Scan for the cell matching the given text and deliver its (x, y) coordinate at center. 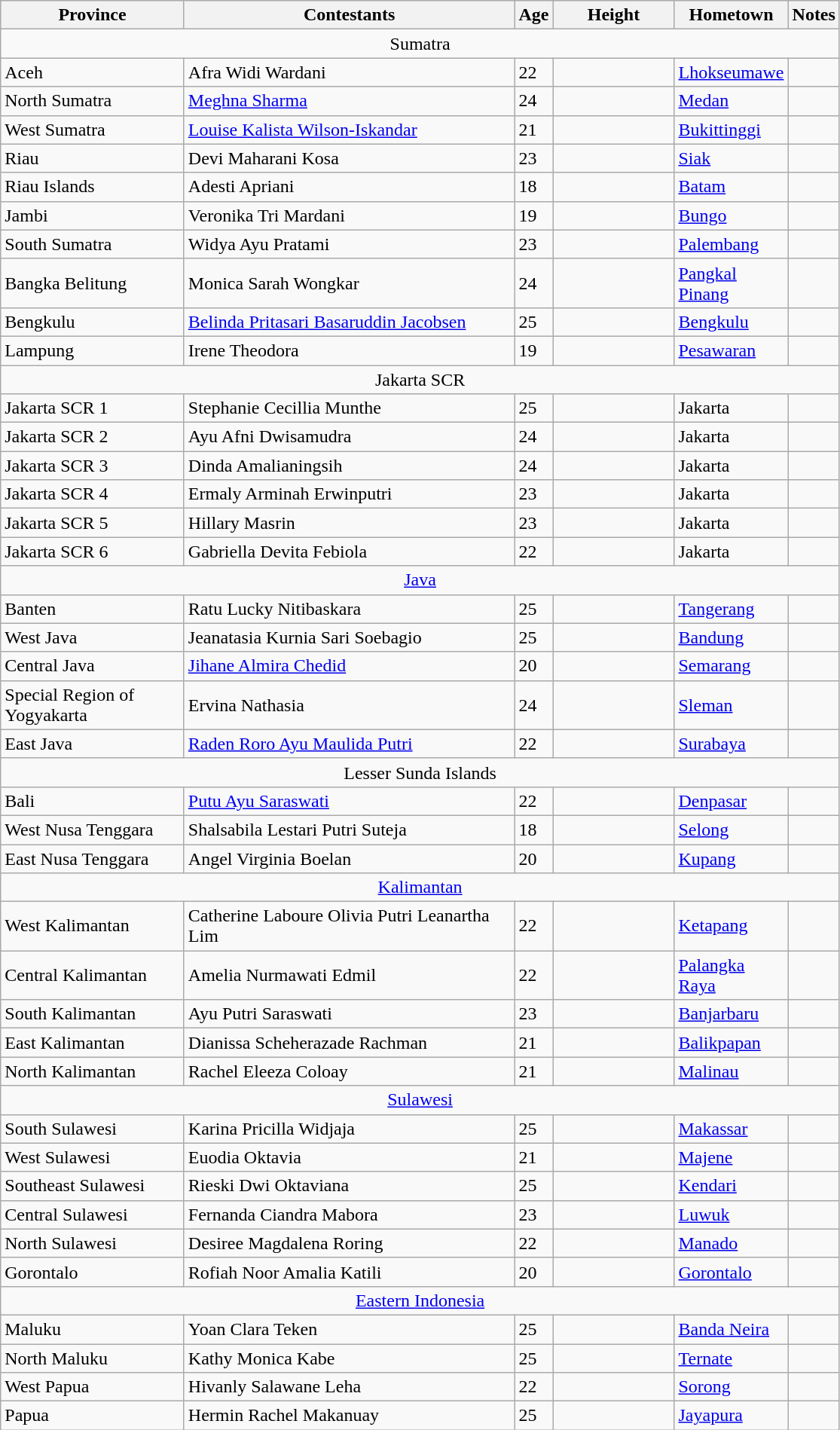
Rachel Eleeza Coloay (350, 1071)
Widya Ayu Pratami (350, 244)
Palembang (731, 244)
Dianissa Scheherazade Rachman (350, 1043)
Majene (731, 1157)
Siak (731, 158)
East Java (93, 744)
East Kalimantan (93, 1043)
Sulawesi (420, 1100)
Ayu Afni Dwisamudra (350, 437)
Makassar (731, 1129)
Irene Theodora (350, 350)
Lhokseumawe (731, 72)
Hillary Masrin (350, 523)
Ayu Putri Saraswati (350, 1014)
Hometown (731, 15)
West Papua (93, 1387)
Meghna Sharma (350, 101)
Amelia Nurmawati Edmil (350, 975)
Devi Maharani Kosa (350, 158)
Raden Roro Ayu Maulida Putri (350, 744)
Jayapura (731, 1416)
Bangka Belitung (93, 283)
Banda Neira (731, 1329)
Bungo (731, 215)
South Sumatra (93, 244)
North Sulawesi (93, 1243)
Afra Widi Wardani (350, 72)
Bali (93, 801)
Semarang (731, 666)
Height (613, 15)
Special Region of Yogyakarta (93, 705)
Rieski Dwi Oktaviana (350, 1186)
Jakarta SCR 4 (93, 494)
Denpasar (731, 801)
Karina Pricilla Widjaja (350, 1129)
Eastern Indonesia (420, 1300)
Adesti Apriani (350, 187)
Shalsabila Lestari Putri Suteja (350, 830)
Kathy Monica Kabe (350, 1358)
East Nusa Tenggara (93, 858)
Banjarbaru (731, 1014)
Central Kalimantan (93, 975)
Angel Virginia Boelan (350, 858)
West Sumatra (93, 130)
Malinau (731, 1071)
Ervina Nathasia (350, 705)
Hermin Rachel Makanuay (350, 1416)
Sleman (731, 705)
Java (420, 580)
Catherine Laboure Olivia Putri Leanartha Lim (350, 927)
Rofiah Noor Amalia Katili (350, 1272)
West Nusa Tenggara (93, 830)
West Sulawesi (93, 1157)
Notes (814, 15)
Putu Ayu Saraswati (350, 801)
Jakarta SCR 3 (93, 466)
Riau (93, 158)
Sumatra (420, 44)
South Sulawesi (93, 1129)
Ketapang (731, 927)
Euodia Oktavia (350, 1157)
Ternate (731, 1358)
Belinda Pritasari Basaruddin Jacobsen (350, 322)
Jakarta SCR 2 (93, 437)
Bandung (731, 637)
Jeanatasia Kurnia Sari Soebagio (350, 637)
Jakarta SCR 6 (93, 552)
Stephanie Cecillia Munthe (350, 408)
North Sumatra (93, 101)
Papua (93, 1416)
Jakarta SCR (420, 379)
Desiree Magdalena Roring (350, 1243)
Dinda Amalianingsih (350, 466)
Balikpapan (731, 1043)
Ratu Lucky Nitibaskara (350, 609)
Fernanda Ciandra Mabora (350, 1215)
Hivanly Salawane Leha (350, 1387)
Selong (731, 830)
Monica Sarah Wongkar (350, 283)
Jihane Almira Chedid (350, 666)
Lampung (93, 350)
Pangkal Pinang (731, 283)
Surabaya (731, 744)
Jakarta SCR 5 (93, 523)
Bukittinggi (731, 130)
Riau Islands (93, 187)
Kupang (731, 858)
Aceh (93, 72)
Luwuk (731, 1215)
Gabriella Devita Febiola (350, 552)
Maluku (93, 1329)
Tangerang (731, 609)
Central Sulawesi (93, 1215)
Palangka Raya (731, 975)
West Java (93, 637)
Veronika Tri Mardani (350, 215)
Lesser Sunda Islands (420, 772)
Contestants (350, 15)
Kalimantan (420, 888)
Central Java (93, 666)
North Kalimantan (93, 1071)
West Kalimantan (93, 927)
North Maluku (93, 1358)
Yoan Clara Teken (350, 1329)
Kendari (731, 1186)
Sorong (731, 1387)
Louise Kalista Wilson-Iskandar (350, 130)
Province (93, 15)
Manado (731, 1243)
Jakarta SCR 1 (93, 408)
Southeast Sulawesi (93, 1186)
Jambi (93, 215)
Medan (731, 101)
Age (533, 15)
Pesawaran (731, 350)
Batam (731, 187)
Banten (93, 609)
Ermaly Arminah Erwinputri (350, 494)
South Kalimantan (93, 1014)
